Output the [X, Y] coordinate of the center of the cell containing the given text.  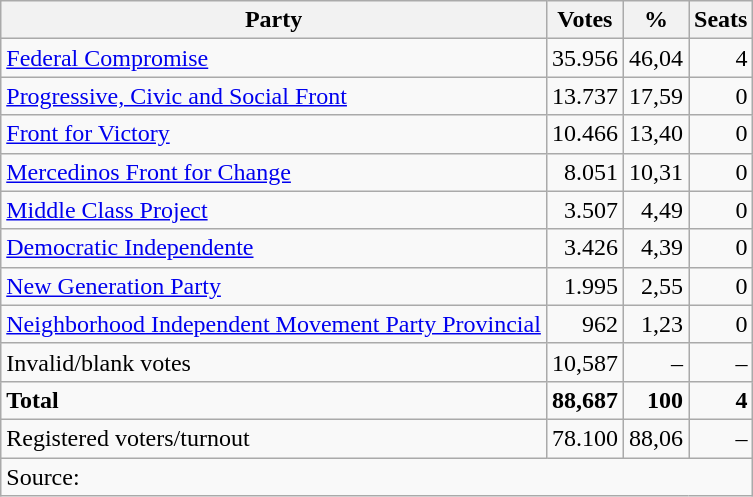
3.507 [584, 210]
% [656, 20]
46,04 [656, 58]
Mercedinos Front for Change [274, 172]
2,55 [656, 286]
10,587 [584, 362]
Federal Compromise [274, 58]
Front for Victory [274, 134]
Progressive, Civic and Social Front [274, 96]
Middle Class Project [274, 210]
1,23 [656, 324]
13,40 [656, 134]
1.995 [584, 286]
10,31 [656, 172]
3.426 [584, 248]
Total [274, 400]
Registered voters/turnout [274, 438]
35.956 [584, 58]
Party [274, 20]
78.100 [584, 438]
New Generation Party [274, 286]
88,687 [584, 400]
13.737 [584, 96]
4,49 [656, 210]
100 [656, 400]
Votes [584, 20]
Invalid/blank votes [274, 362]
Seats [720, 20]
Neighborhood Independent Movement Party Provincial [274, 324]
Source: [377, 477]
17,59 [656, 96]
88,06 [656, 438]
962 [584, 324]
10.466 [584, 134]
8.051 [584, 172]
Democratic Independente [274, 248]
4,39 [656, 248]
